From the cell containing the given text, extract its center point as (X, Y) coordinate. 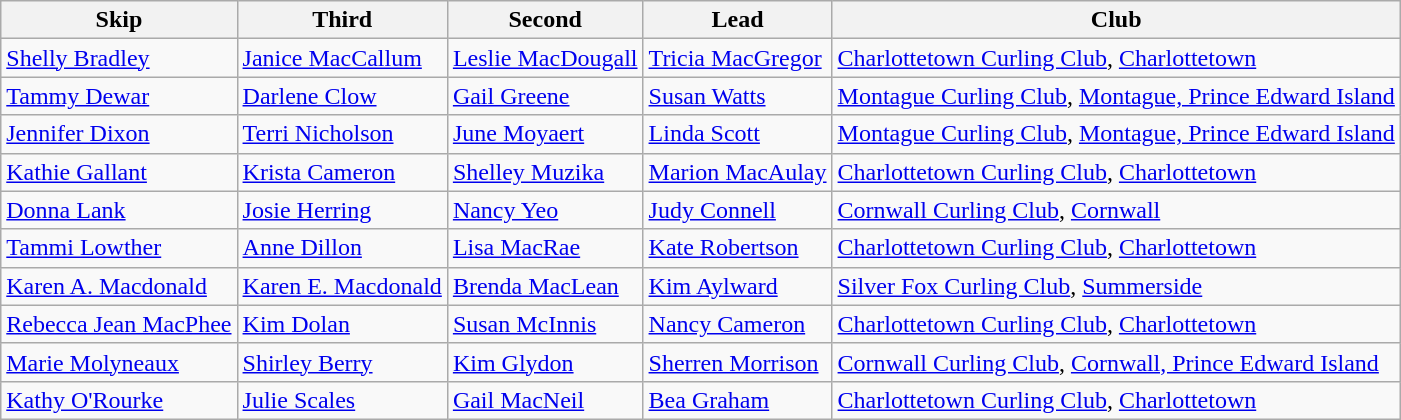
Club (1116, 20)
Kate Robertson (738, 248)
Terri Nicholson (342, 134)
Janice MacCallum (342, 58)
June Moyaert (545, 134)
Tammy Dewar (119, 96)
Darlene Clow (342, 96)
Skip (119, 20)
Kim Aylward (738, 286)
Silver Fox Curling Club, Summerside (1116, 286)
Leslie MacDougall (545, 58)
Gail Greene (545, 96)
Rebecca Jean MacPhee (119, 324)
Shelly Bradley (119, 58)
Lisa MacRae (545, 248)
Kathy O'Rourke (119, 400)
Gail MacNeil (545, 400)
Jennifer Dixon (119, 134)
Shelley Muzika (545, 172)
Anne Dillon (342, 248)
Tammi Lowther (119, 248)
Kim Glydon (545, 362)
Josie Herring (342, 210)
Bea Graham (738, 400)
Kim Dolan (342, 324)
Tricia MacGregor (738, 58)
Second (545, 20)
Susan Watts (738, 96)
Shirley Berry (342, 362)
Linda Scott (738, 134)
Susan McInnis (545, 324)
Donna Lank (119, 210)
Sherren Morrison (738, 362)
Cornwall Curling Club, Cornwall, Prince Edward Island (1116, 362)
Cornwall Curling Club, Cornwall (1116, 210)
Nancy Cameron (738, 324)
Karen A. Macdonald (119, 286)
Marion MacAulay (738, 172)
Kathie Gallant (119, 172)
Lead (738, 20)
Karen E. Macdonald (342, 286)
Julie Scales (342, 400)
Nancy Yeo (545, 210)
Krista Cameron (342, 172)
Marie Molyneaux (119, 362)
Third (342, 20)
Judy Connell (738, 210)
Brenda MacLean (545, 286)
